Locate the cell with the specified text and output its [X, Y] center coordinate. 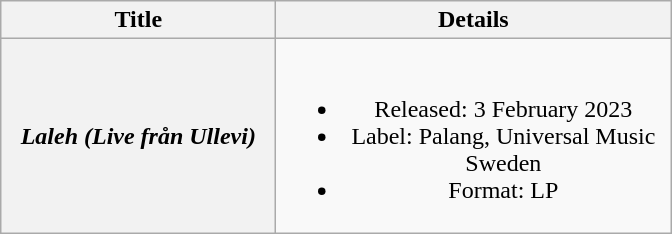
Laleh (Live från Ullevi) [138, 136]
Released: 3 February 2023Label: Palang, Universal Music SwedenFormat: LP [474, 136]
Details [474, 20]
Title [138, 20]
